Provide the (X, Y) coordinate of the cell's center where the given text is located.  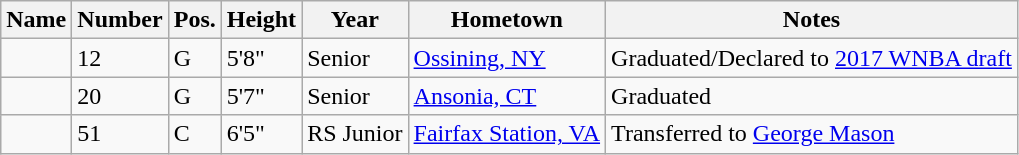
Graduated/Declared to 2017 WNBA draft (812, 58)
Fairfax Station, VA (507, 134)
C (194, 134)
6'5" (261, 134)
Ansonia, CT (507, 96)
Name (36, 20)
5'8" (261, 58)
Ossining, NY (507, 58)
Graduated (812, 96)
Year (355, 20)
12 (120, 58)
51 (120, 134)
Notes (812, 20)
Pos. (194, 20)
Number (120, 20)
RS Junior (355, 134)
5'7" (261, 96)
Transferred to George Mason (812, 134)
20 (120, 96)
Hometown (507, 20)
Height (261, 20)
